Search for the cell housing the specified text and yield its (X, Y) center coordinate. 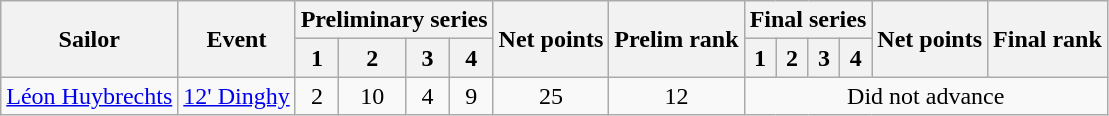
25 (551, 96)
12' Dinghy (236, 96)
Preliminary series (394, 20)
Sailor (90, 39)
Final rank (1048, 39)
Event (236, 39)
10 (372, 96)
Did not advance (926, 96)
9 (471, 96)
Léon Huybrechts (90, 96)
12 (676, 96)
Final series (808, 20)
Prelim rank (676, 39)
